Determine the [x, y] coordinate at the center of the cell enclosing the given text.  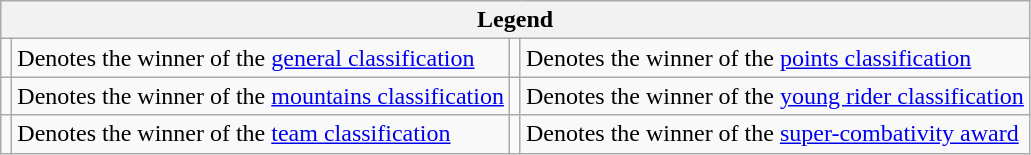
Denotes the winner of the super-combativity award [774, 134]
Denotes the winner of the young rider classification [774, 96]
Legend [516, 20]
Denotes the winner of the general classification [261, 58]
Denotes the winner of the points classification [774, 58]
Denotes the winner of the team classification [261, 134]
Denotes the winner of the mountains classification [261, 96]
